Detect which cell encompasses the target text, then output its (X, Y) center coordinate. 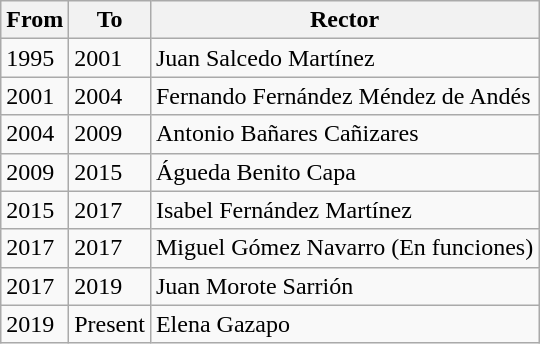
Antonio Bañares Cañizares (344, 134)
Isabel Fernández Martínez (344, 210)
Juan Salcedo Martínez (344, 58)
To (110, 20)
Miguel Gómez Navarro (En funciones) (344, 248)
From (35, 20)
Present (110, 324)
Águeda Benito Capa (344, 172)
Elena Gazapo (344, 324)
Fernando Fernández Méndez de Andés (344, 96)
1995 (35, 58)
Rector (344, 20)
Juan Morote Sarrión (344, 286)
